Return the [x, y] coordinate for the center point of the cell that contains the specified text.  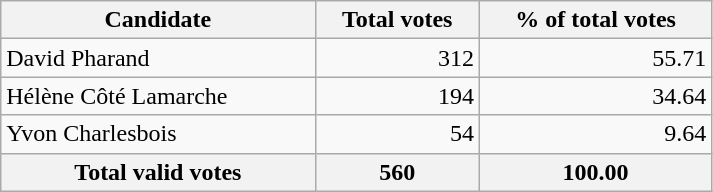
54 [397, 134]
Total valid votes [158, 172]
100.00 [595, 172]
9.64 [595, 134]
Total votes [397, 20]
55.71 [595, 58]
194 [397, 96]
Yvon Charlesbois [158, 134]
560 [397, 172]
312 [397, 58]
% of total votes [595, 20]
34.64 [595, 96]
David Pharand [158, 58]
Candidate [158, 20]
Hélène Côté Lamarche [158, 96]
